Detect which cell encompasses the target text, then output its (x, y) center coordinate. 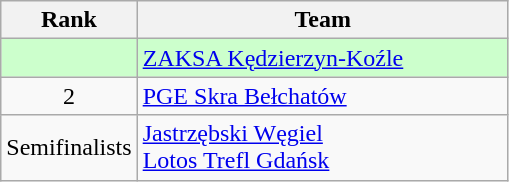
Jastrzębski Węgiel Lotos Trefl Gdańsk (322, 148)
Team (322, 20)
PGE Skra Bełchatów (322, 96)
Rank (69, 20)
Semifinalists (69, 148)
ZAKSA Kędzierzyn-Koźle (322, 58)
2 (69, 96)
